Determine the [X, Y] coordinate at the center of the cell enclosing the given text.  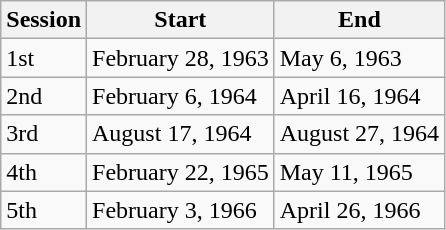
February 6, 1964 [181, 96]
End [359, 20]
August 27, 1964 [359, 134]
Start [181, 20]
Session [44, 20]
1st [44, 58]
February 22, 1965 [181, 172]
May 11, 1965 [359, 172]
4th [44, 172]
2nd [44, 96]
February 28, 1963 [181, 58]
August 17, 1964 [181, 134]
3rd [44, 134]
February 3, 1966 [181, 210]
April 16, 1964 [359, 96]
May 6, 1963 [359, 58]
5th [44, 210]
April 26, 1966 [359, 210]
